Locate the cell with the specified text and output its [x, y] center coordinate. 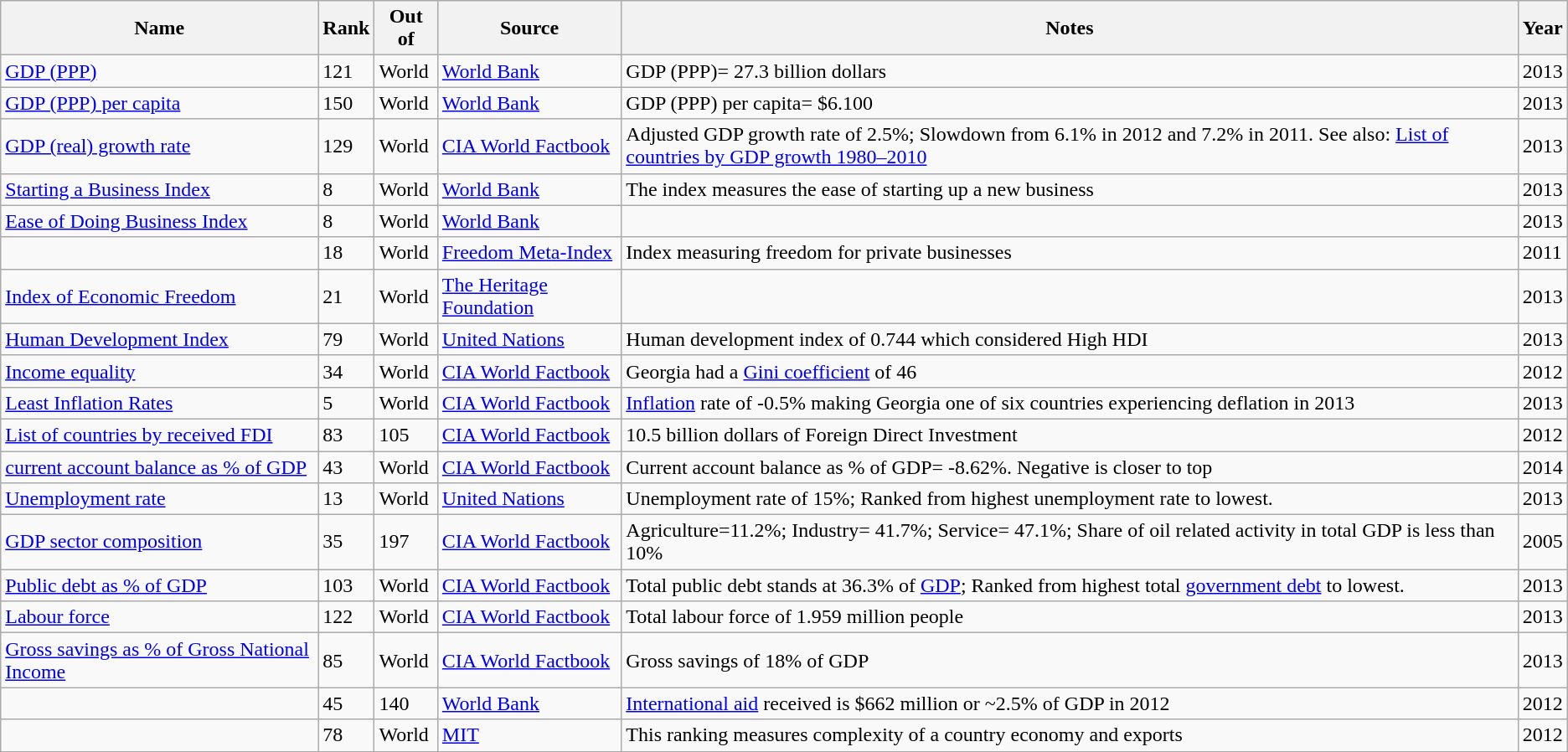
103 [347, 585]
2011 [1543, 253]
This ranking measures complexity of a country economy and exports [1070, 735]
GDP (real) growth rate [159, 146]
197 [405, 543]
Year [1543, 28]
121 [347, 71]
105 [405, 435]
21 [347, 296]
Unemployment rate of 15%; Ranked from highest unemployment rate to lowest. [1070, 499]
85 [347, 660]
83 [347, 435]
List of countries by received FDI [159, 435]
The index measures the ease of starting up a new business [1070, 189]
MIT [529, 735]
Rank [347, 28]
45 [347, 703]
Public debt as % of GDP [159, 585]
Source [529, 28]
GDP sector composition [159, 543]
Unemployment rate [159, 499]
34 [347, 371]
35 [347, 543]
43 [347, 466]
Georgia had a Gini coefficient of 46 [1070, 371]
GDP (PPP) [159, 71]
Agriculture=11.2%; Industry= 41.7%; Service= 47.1%; Share of oil related activity in total GDP is less than 10% [1070, 543]
10.5 billion dollars of Foreign Direct Investment [1070, 435]
GDP (PPP) per capita= $6.100 [1070, 103]
150 [347, 103]
140 [405, 703]
Total public debt stands at 36.3% of GDP; Ranked from highest total government debt to lowest. [1070, 585]
Income equality [159, 371]
Ease of Doing Business Index [159, 221]
Notes [1070, 28]
Gross savings of 18% of GDP [1070, 660]
GDP (PPP) per capita [159, 103]
Labour force [159, 617]
Starting a Business Index [159, 189]
Freedom Meta-Index [529, 253]
Total labour force of 1.959 million people [1070, 617]
122 [347, 617]
Human development index of 0.744 which considered High HDI [1070, 339]
Index of Economic Freedom [159, 296]
79 [347, 339]
International aid received is $662 million or ~2.5% of GDP in 2012 [1070, 703]
Least Inflation Rates [159, 403]
Adjusted GDP growth rate of 2.5%; Slowdown from 6.1% in 2012 and 7.2% in 2011. See also: List of countries by GDP growth 1980–2010 [1070, 146]
2005 [1543, 543]
18 [347, 253]
Human Development Index [159, 339]
Inflation rate of -0.5% making Georgia one of six countries experiencing deflation in 2013 [1070, 403]
78 [347, 735]
Name [159, 28]
13 [347, 499]
GDP (PPP)= 27.3 billion dollars [1070, 71]
2014 [1543, 466]
current account balance as % of GDP [159, 466]
Index measuring freedom for private businesses [1070, 253]
The Heritage Foundation [529, 296]
Out of [405, 28]
Gross savings as % of Gross National Income [159, 660]
Current account balance as % of GDP= -8.62%. Negative is closer to top [1070, 466]
129 [347, 146]
5 [347, 403]
